From the cell containing the given text, extract its center point as [X, Y] coordinate. 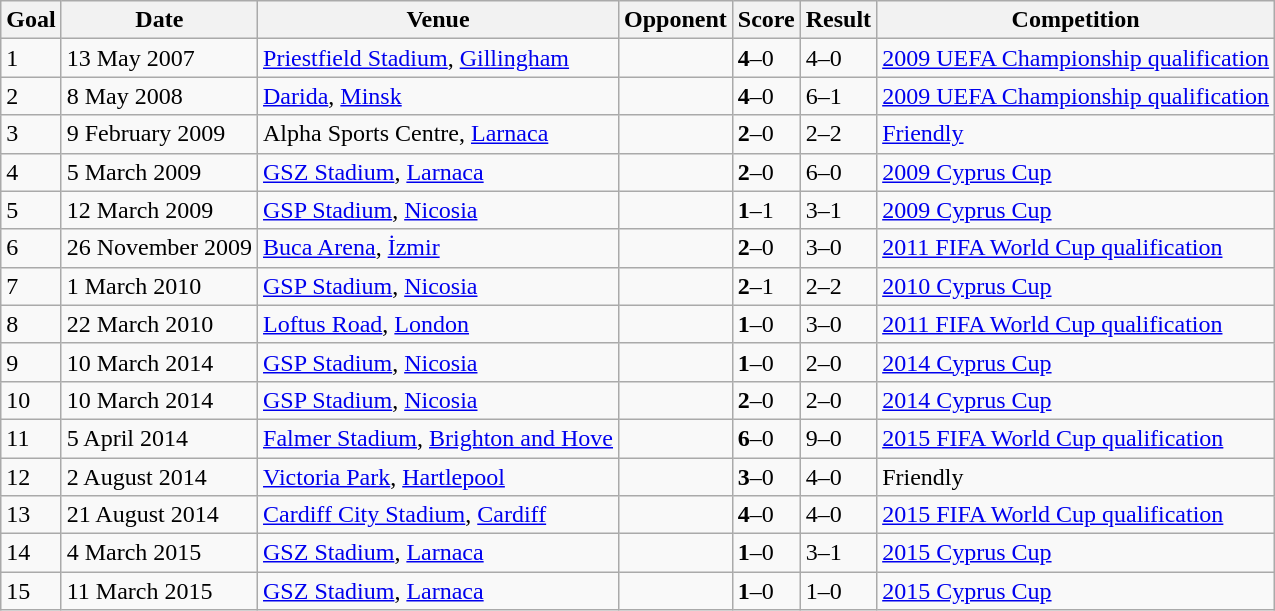
13 May 2007 [159, 58]
Falmer Stadium, Brighton and Hove [438, 438]
Result [838, 20]
8 [31, 324]
15 [31, 591]
14 [31, 553]
Cardiff City Stadium, Cardiff [438, 515]
11 March 2015 [159, 591]
1–1 [766, 210]
Victoria Park, Hartlepool [438, 477]
2–1 [766, 286]
12 March 2009 [159, 210]
Darida, Minsk [438, 96]
1 [31, 58]
7 [31, 286]
Score [766, 20]
2 [31, 96]
21 August 2014 [159, 515]
Opponent [676, 20]
6 [31, 248]
9–0 [838, 438]
Alpha Sports Centre, Larnaca [438, 134]
8 May 2008 [159, 96]
5 April 2014 [159, 438]
26 November 2009 [159, 248]
Venue [438, 20]
Goal [31, 20]
2 August 2014 [159, 477]
2010 Cyprus Cup [1076, 286]
10 [31, 400]
Date [159, 20]
22 March 2010 [159, 324]
9 February 2009 [159, 134]
11 [31, 438]
5 [31, 210]
13 [31, 515]
5 March 2009 [159, 172]
Loftus Road, London [438, 324]
4 [31, 172]
12 [31, 477]
4 March 2015 [159, 553]
6–1 [838, 96]
Competition [1076, 20]
Buca Arena, İzmir [438, 248]
9 [31, 362]
Priestfield Stadium, Gillingham [438, 58]
3 [31, 134]
1 March 2010 [159, 286]
